Capture the cell that displays the provided text and extract its (x, y) central coordinate. 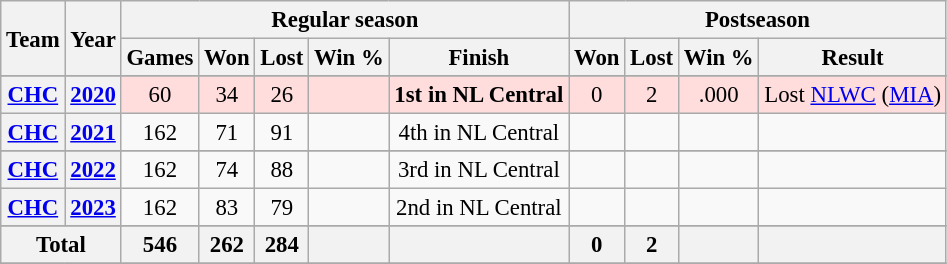
2022 (93, 170)
2021 (93, 133)
91 (282, 133)
Postseason (758, 20)
Team (33, 38)
2020 (93, 95)
34 (227, 95)
79 (282, 208)
3rd in NL Central (479, 170)
Lost NLWC (MIA) (852, 95)
Total (61, 245)
60 (160, 95)
74 (227, 170)
284 (282, 245)
2023 (93, 208)
83 (227, 208)
4th in NL Central (479, 133)
.000 (718, 95)
2nd in NL Central (479, 208)
26 (282, 95)
1st in NL Central (479, 95)
88 (282, 170)
71 (227, 133)
546 (160, 245)
Regular season (345, 20)
Result (852, 58)
262 (227, 245)
Year (93, 38)
Finish (479, 58)
Games (160, 58)
